Find where the given text appears and provide that cell's center as (X, Y) coordinate. 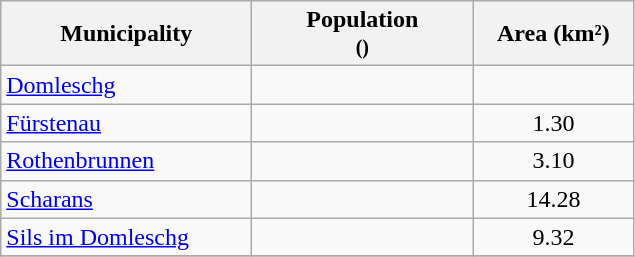
Rothenbrunnen (126, 161)
3.10 (554, 161)
Fürstenau (126, 123)
Area (km²) (554, 34)
14.28 (554, 199)
Scharans (126, 199)
Sils im Domleschg (126, 237)
Population () (362, 34)
9.32 (554, 237)
Municipality (126, 34)
1.30 (554, 123)
Domleschg (126, 85)
